Search for the cell housing the specified text and yield its (x, y) center coordinate. 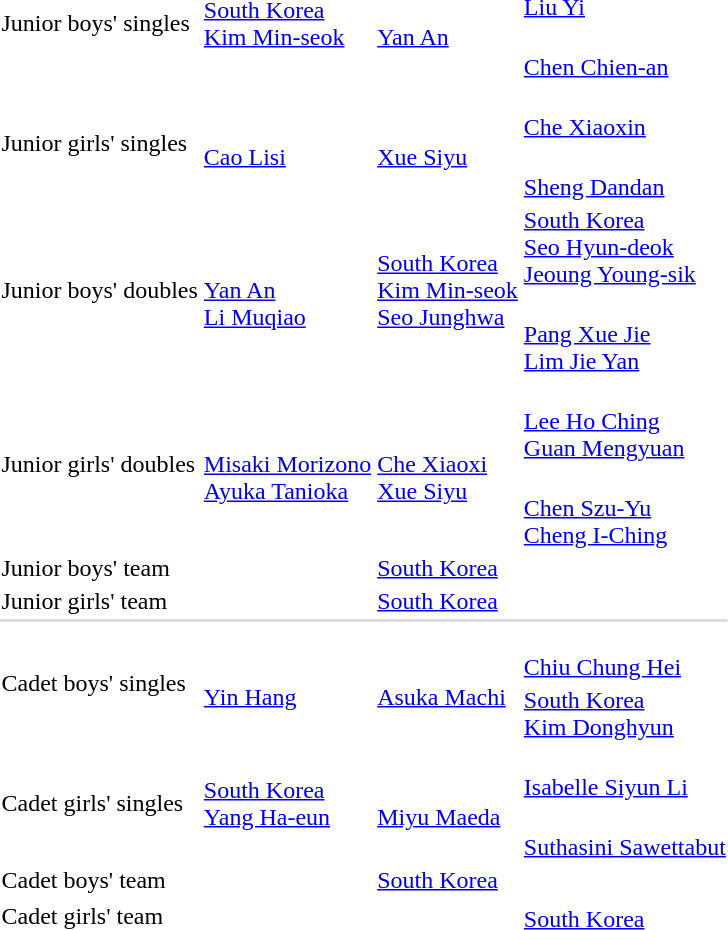
Miyu Maeda (448, 804)
Yin Hang (287, 684)
Lee Ho ChingGuan Mengyuan (624, 421)
Misaki MorizonoAyuka Tanioka (287, 464)
Chen Chien-an (624, 54)
Junior boys' doubles (100, 290)
Cadet boys' team (100, 880)
South KoreaKim Min-seokSeo Junghwa (448, 290)
Isabelle Siyun Li (624, 774)
Junior girls' doubles (100, 464)
Suthasini Sawettabut (624, 834)
South KoreaSeo Hyun-deokJeoung Young-sik (624, 247)
Cadet boys' singles (100, 684)
Chiu Chung Hei (624, 654)
Sheng Dandan (624, 174)
Yan AnLi Muqiao (287, 290)
Cao Lisi (287, 144)
South KoreaYang Ha-eun (287, 804)
Junior girls' singles (100, 144)
Asuka Machi (448, 684)
Junior boys' team (100, 568)
Pang Xue JieLim Jie Yan (624, 334)
Cadet girls' singles (100, 804)
Chen Szu-YuCheng I-Ching (624, 508)
South KoreaKim Donghyun (624, 714)
Che XiaoxiXue Siyu (448, 464)
Xue Siyu (448, 144)
Junior girls' team (100, 601)
Che Xiaoxin (624, 114)
